Locate the cell with the specified text and output its (x, y) center coordinate. 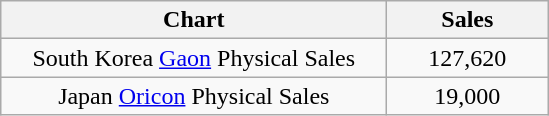
Sales (468, 20)
19,000 (468, 96)
South Korea Gaon Physical Sales (194, 58)
Chart (194, 20)
127,620 (468, 58)
Japan Oricon Physical Sales (194, 96)
